For the text-containing cell, return its midpoint in [X, Y] coordinate format. 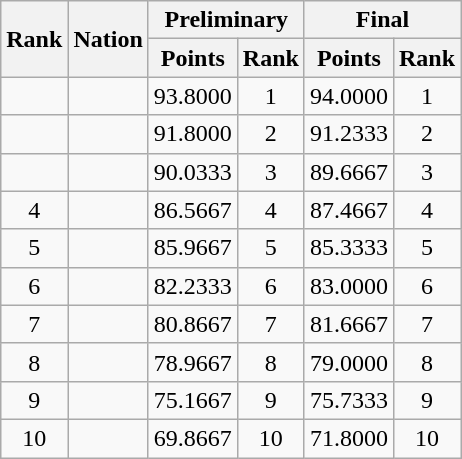
86.5667 [192, 210]
91.8000 [192, 134]
80.8667 [192, 324]
Nation [108, 39]
79.0000 [348, 362]
75.7333 [348, 400]
82.2333 [192, 286]
89.6667 [348, 172]
90.0333 [192, 172]
85.3333 [348, 248]
75.1667 [192, 400]
71.8000 [348, 438]
87.4667 [348, 210]
93.8000 [192, 96]
69.8667 [192, 438]
94.0000 [348, 96]
83.0000 [348, 286]
85.9667 [192, 248]
Preliminary [226, 20]
78.9667 [192, 362]
81.6667 [348, 324]
91.2333 [348, 134]
Final [382, 20]
